Provide the (X, Y) coordinate of the cell's center where the given text is located.  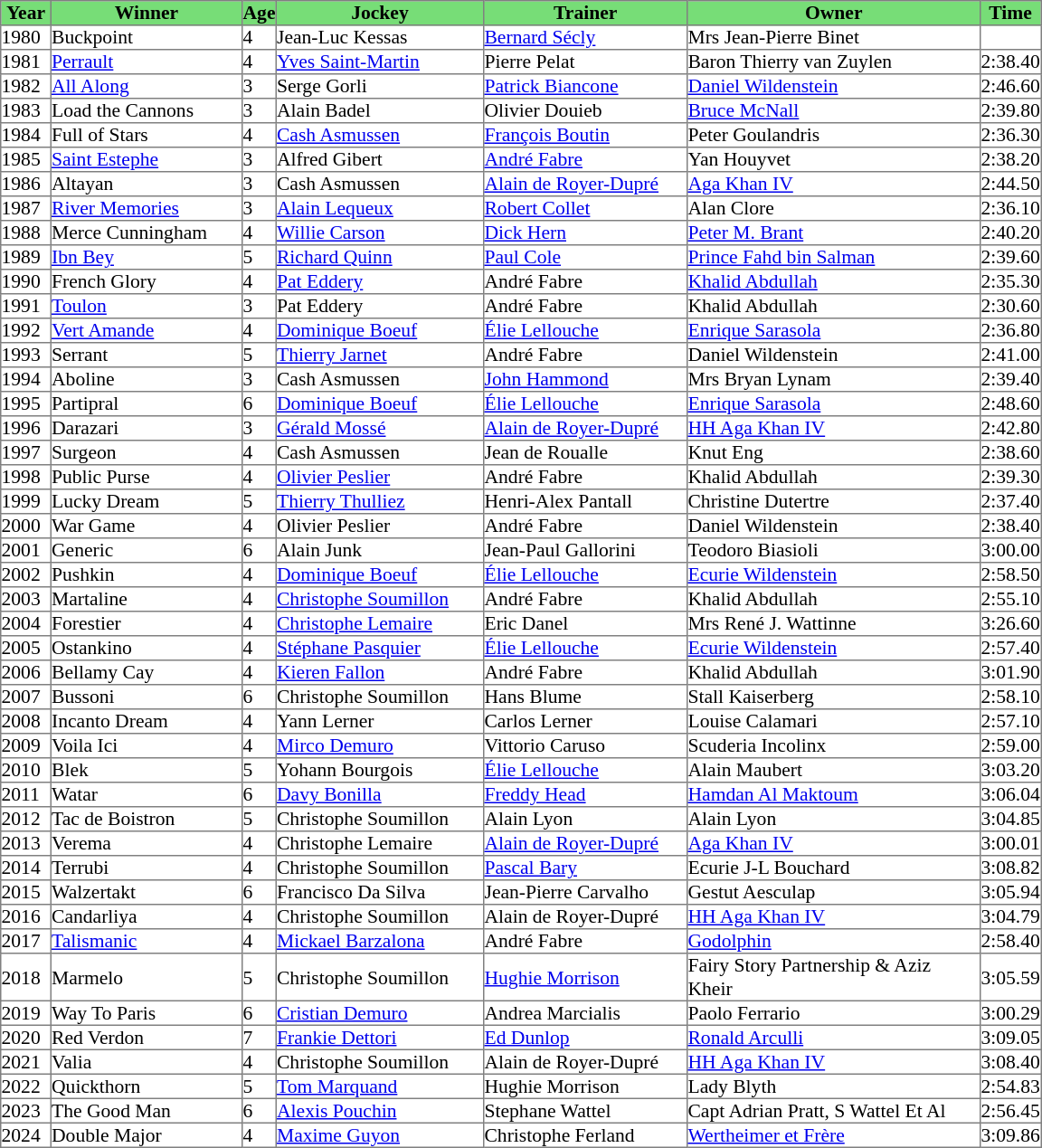
Winner (147, 13)
Way To Paris (147, 1013)
3:26.60 (1011, 624)
French Glory (147, 282)
Stall Kaiserberg (834, 697)
2:39.30 (1011, 478)
2:54.83 (1011, 1086)
2:58.10 (1011, 697)
1982 (26, 87)
Knut Eng (834, 452)
Terrubi (147, 868)
2:36.10 (1011, 208)
Stephane Wattel (586, 1111)
Altayan (147, 185)
3:00.29 (1011, 1013)
Pierre Pelat (586, 62)
3:01.90 (1011, 673)
Candarliya (147, 917)
2000 (26, 527)
Saint Estephe (147, 159)
The Good Man (147, 1111)
Paolo Ferrario (834, 1013)
1984 (26, 136)
Fairy Story Partnership & Aziz Kheir (834, 977)
Yann Lerner (380, 722)
Wertheimer et Frère (834, 1134)
1990 (26, 282)
Davy Bonilla (380, 794)
2015 (26, 892)
7 (259, 1037)
Darazari (147, 429)
3:03.20 (1011, 771)
2:48.60 (1011, 403)
Marmelo (147, 977)
2:44.50 (1011, 185)
Full of Stars (147, 136)
2:59.00 (1011, 745)
2014 (26, 868)
Peter Goulandris (834, 136)
Perrault (147, 62)
Trainer (586, 13)
John Hammond (586, 380)
Valia (147, 1062)
Bellamy Cay (147, 673)
2:38.60 (1011, 452)
Maxime Guyon (380, 1134)
1999 (26, 501)
3:00.00 (1011, 550)
2011 (26, 794)
Christine Dutertre (834, 501)
Pushkin (147, 575)
Talismanic (147, 941)
2019 (26, 1013)
2:38.20 (1011, 159)
Richard Quinn (380, 257)
Alain Badel (380, 110)
1994 (26, 380)
Serrant (147, 355)
River Memories (147, 208)
1986 (26, 185)
2:41.00 (1011, 355)
Stéphane Pasquier (380, 648)
1985 (26, 159)
1983 (26, 110)
2003 (26, 599)
Blek (147, 771)
Load the Cannons (147, 110)
Bussoni (147, 697)
Prince Fahd bin Salman (834, 257)
Red Verdon (147, 1037)
Frankie Dettori (380, 1037)
2012 (26, 820)
2:58.50 (1011, 575)
Robert Collet (586, 208)
Mrs Bryan Lynam (834, 380)
Alain Junk (380, 550)
Teodoro Biasioli (834, 550)
2:39.60 (1011, 257)
1993 (26, 355)
2016 (26, 917)
Tac de Boistron (147, 820)
Freddy Head (586, 794)
2001 (26, 550)
Dick Hern (586, 233)
1992 (26, 331)
Yves Saint-Martin (380, 62)
Buckpoint (147, 38)
2:30.60 (1011, 306)
2002 (26, 575)
Baron Thierry van Zuylen (834, 62)
Merce Cunningham (147, 233)
Age (259, 13)
Year (26, 13)
Hamdan Al Maktoum (834, 794)
1987 (26, 208)
Quickthorn (147, 1086)
2020 (26, 1037)
Vittorio Caruso (586, 745)
1980 (26, 38)
Gérald Mossé (380, 429)
Forestier (147, 624)
2005 (26, 648)
Double Major (147, 1134)
Capt Adrian Pratt, S Wattel Et Al (834, 1111)
3:05.59 (1011, 977)
2:46.60 (1011, 87)
François Boutin (586, 136)
Francisco Da Silva (380, 892)
Yohann Bourgois (380, 771)
Surgeon (147, 452)
2:58.40 (1011, 941)
1997 (26, 452)
2:40.20 (1011, 233)
Godolphin (834, 941)
2:57.10 (1011, 722)
Aboline (147, 380)
2004 (26, 624)
Ronald Arculli (834, 1037)
Henri-Alex Pantall (586, 501)
1995 (26, 403)
Bernard Sécly (586, 38)
Kieren Fallon (380, 673)
Carlos Lerner (586, 722)
Tom Marquand (380, 1086)
2010 (26, 771)
3:09.05 (1011, 1037)
3:04.79 (1011, 917)
Mirco Demuro (380, 745)
Owner (834, 13)
Lucky Dream (147, 501)
Verema (147, 843)
2008 (26, 722)
Generic (147, 550)
3:05.94 (1011, 892)
2017 (26, 941)
Alain Maubert (834, 771)
1996 (26, 429)
2:57.40 (1011, 648)
Martaline (147, 599)
2009 (26, 745)
Mickael Barzalona (380, 941)
2:36.30 (1011, 136)
2006 (26, 673)
1981 (26, 62)
3:04.85 (1011, 820)
Jockey (380, 13)
Yan Houyvet (834, 159)
Alan Clore (834, 208)
2:56.45 (1011, 1111)
Olivier Douieb (586, 110)
Toulon (147, 306)
1998 (26, 478)
2021 (26, 1062)
Paul Cole (586, 257)
2013 (26, 843)
2007 (26, 697)
Ed Dunlop (586, 1037)
Cristian Demuro (380, 1013)
2024 (26, 1134)
Vert Amande (147, 331)
2023 (26, 1111)
Patrick Biancone (586, 87)
Bruce McNall (834, 110)
1988 (26, 233)
Walzertakt (147, 892)
Andrea Marcialis (586, 1013)
Thierry Jarnet (380, 355)
3:06.04 (1011, 794)
Jean-Luc Kessas (380, 38)
Alfred Gibert (380, 159)
3:08.82 (1011, 868)
Scuderia Incolinx (834, 745)
Hans Blume (586, 697)
Public Purse (147, 478)
Eric Danel (586, 624)
Jean-Pierre Carvalho (586, 892)
3:08.40 (1011, 1062)
Alain Lequeux (380, 208)
Willie Carson (380, 233)
Jean-Paul Gallorini (586, 550)
Partipral (147, 403)
1991 (26, 306)
Time (1011, 13)
Ostankino (147, 648)
All Along (147, 87)
1989 (26, 257)
Ibn Bey (147, 257)
2022 (26, 1086)
Mrs René J. Wattinne (834, 624)
Peter M. Brant (834, 233)
2:35.30 (1011, 282)
2:55.10 (1011, 599)
Alexis Pouchin (380, 1111)
Mrs Jean-Pierre Binet (834, 38)
3:00.01 (1011, 843)
Serge Gorli (380, 87)
Thierry Thulliez (380, 501)
Louise Calamari (834, 722)
2018 (26, 977)
Voila Ici (147, 745)
Watar (147, 794)
2:39.40 (1011, 380)
Lady Blyth (834, 1086)
2:37.40 (1011, 501)
Pascal Bary (586, 868)
Christophe Ferland (586, 1134)
Jean de Roualle (586, 452)
War Game (147, 527)
Gestut Aesculap (834, 892)
Incanto Dream (147, 722)
2:39.80 (1011, 110)
2:36.80 (1011, 331)
Ecurie J-L Bouchard (834, 868)
2:42.80 (1011, 429)
3:09.86 (1011, 1134)
